Provide the [X, Y] coordinate of the cell's center where the given text is located.  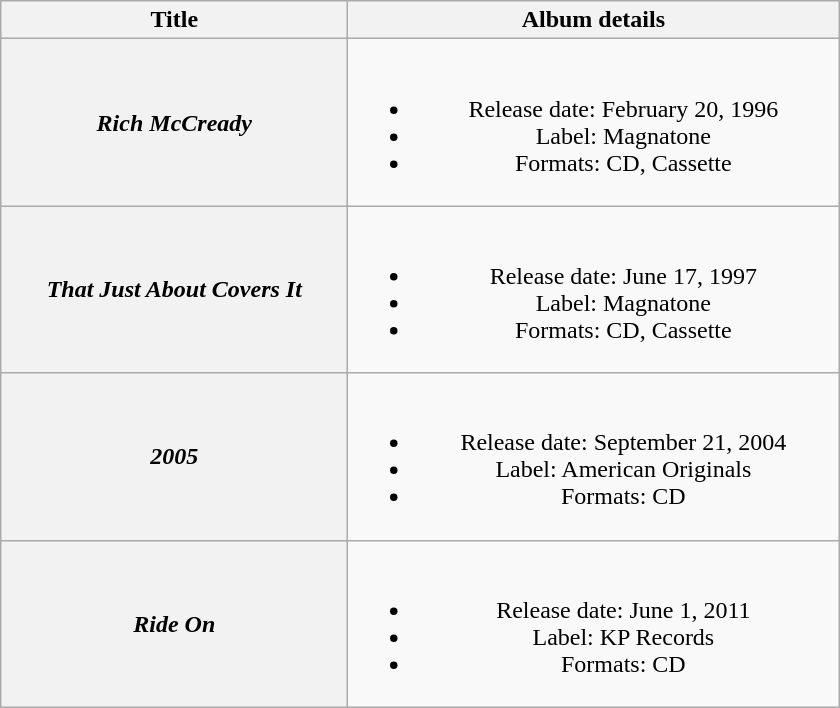
Album details [594, 20]
Rich McCready [174, 122]
Release date: September 21, 2004Label: American OriginalsFormats: CD [594, 456]
That Just About Covers It [174, 290]
2005 [174, 456]
Title [174, 20]
Release date: February 20, 1996Label: MagnatoneFormats: CD, Cassette [594, 122]
Release date: June 17, 1997Label: MagnatoneFormats: CD, Cassette [594, 290]
Release date: June 1, 2011Label: KP RecordsFormats: CD [594, 624]
Ride On [174, 624]
